Provide the (X, Y) coordinate of the cell's center where the given text is located.  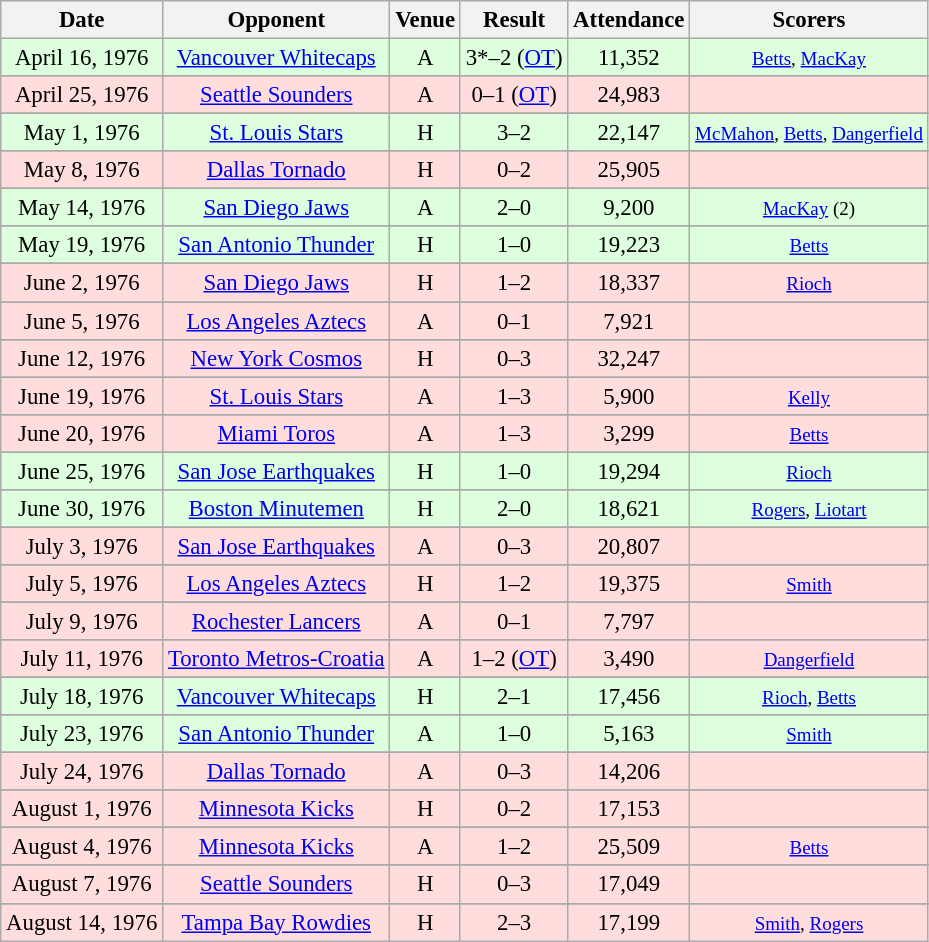
Rogers, Liotart (809, 509)
May 14, 1976 (82, 208)
August 14, 1976 (82, 922)
7,797 (629, 621)
3,490 (629, 659)
May 1, 1976 (82, 133)
June 25, 1976 (82, 471)
20,807 (629, 546)
June 30, 1976 (82, 509)
June 19, 1976 (82, 396)
32,247 (629, 358)
May 19, 1976 (82, 245)
June 20, 1976 (82, 433)
Scorers (809, 20)
August 4, 1976 (82, 847)
17,199 (629, 922)
Boston Minutemen (276, 509)
Result (514, 20)
18,337 (629, 283)
McMahon, Betts, Dangerfield (809, 133)
July 11, 1976 (82, 659)
25,905 (629, 170)
3*–2 (OT) (514, 58)
17,153 (629, 809)
June 5, 1976 (82, 321)
Miami Toros (276, 433)
Rioch, Betts (809, 697)
July 18, 1976 (82, 697)
Attendance (629, 20)
August 7, 1976 (82, 885)
5,163 (629, 734)
18,621 (629, 509)
2–3 (514, 922)
August 1, 1976 (82, 809)
3–2 (514, 133)
MacKay (2) (809, 208)
Dangerfield (809, 659)
19,294 (629, 471)
June 12, 1976 (82, 358)
Toronto Metros-Croatia (276, 659)
July 23, 1976 (82, 734)
July 9, 1976 (82, 621)
Date (82, 20)
June 2, 1976 (82, 283)
5,900 (629, 396)
July 24, 1976 (82, 772)
New York Cosmos (276, 358)
July 5, 1976 (82, 584)
19,223 (629, 245)
Kelly (809, 396)
11,352 (629, 58)
3,299 (629, 433)
July 3, 1976 (82, 546)
22,147 (629, 133)
April 16, 1976 (82, 58)
14,206 (629, 772)
Smith, Rogers (809, 922)
April 25, 1976 (82, 95)
9,200 (629, 208)
May 8, 1976 (82, 170)
Rochester Lancers (276, 621)
17,456 (629, 697)
7,921 (629, 321)
24,983 (629, 95)
2–1 (514, 697)
25,509 (629, 847)
Betts, MacKay (809, 58)
Opponent (276, 20)
19,375 (629, 584)
Tampa Bay Rowdies (276, 922)
1–2 (OT) (514, 659)
0–1 (OT) (514, 95)
Venue (426, 20)
17,049 (629, 885)
